Output the [x, y] coordinate of the center of the cell containing the given text.  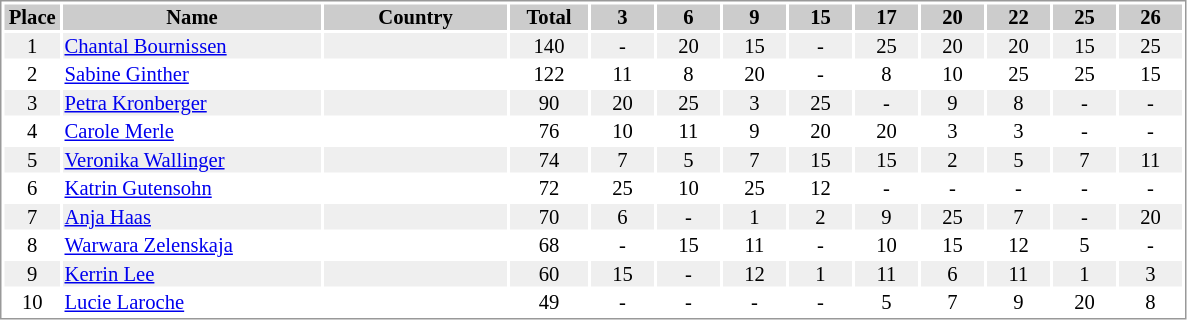
Total [549, 17]
4 [32, 131]
Chantal Bournissen [192, 46]
Carole Merle [192, 131]
Anja Haas [192, 217]
49 [549, 303]
140 [549, 46]
60 [549, 274]
68 [549, 245]
Warwara Zelenskaja [192, 245]
122 [549, 75]
76 [549, 131]
Kerrin Lee [192, 274]
Sabine Ginther [192, 75]
Katrin Gutensohn [192, 189]
Name [192, 17]
74 [549, 160]
17 [886, 17]
Lucie Laroche [192, 303]
26 [1150, 17]
Petra Kronberger [192, 103]
72 [549, 189]
Place [32, 17]
Veronika Wallinger [192, 160]
22 [1018, 17]
70 [549, 217]
Country [416, 17]
90 [549, 103]
